Output the (x, y) coordinate of the center of the cell containing the given text.  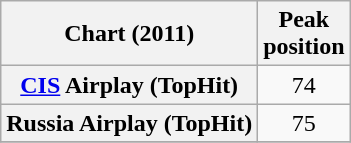
CIS Airplay (TopHit) (130, 85)
Chart (2011) (130, 34)
Russia Airplay (TopHit) (130, 123)
74 (304, 85)
Peakposition (304, 34)
75 (304, 123)
